Scan for the cell matching the given text and deliver its (X, Y) coordinate at center. 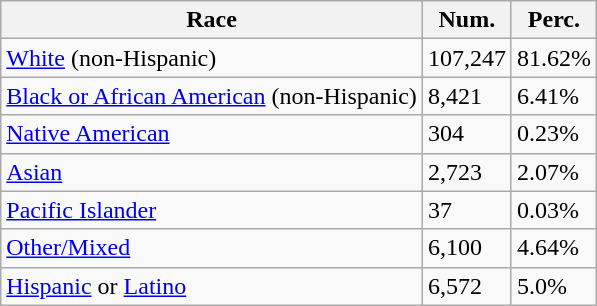
304 (466, 134)
Pacific Islander (212, 210)
6,572 (466, 286)
6.41% (554, 96)
0.23% (554, 134)
6,100 (466, 248)
Black or African American (non-Hispanic) (212, 96)
37 (466, 210)
Asian (212, 172)
8,421 (466, 96)
Race (212, 20)
Native American (212, 134)
5.0% (554, 286)
Other/Mixed (212, 248)
2,723 (466, 172)
107,247 (466, 58)
0.03% (554, 210)
Hispanic or Latino (212, 286)
Perc. (554, 20)
Num. (466, 20)
2.07% (554, 172)
White (non-Hispanic) (212, 58)
81.62% (554, 58)
4.64% (554, 248)
